For the text-containing cell, return its midpoint in [X, Y] coordinate format. 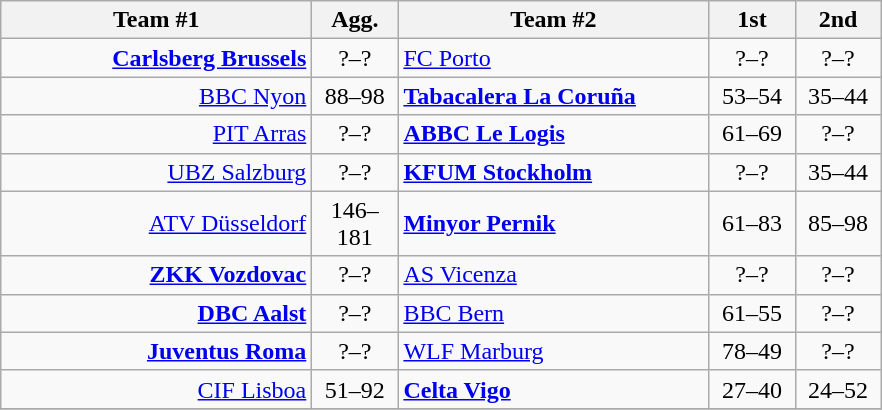
Juventus Roma [156, 351]
Agg. [355, 20]
78–49 [752, 351]
Celta Vigo [554, 389]
FC Porto [554, 58]
53–54 [752, 96]
ABBC Le Logis [554, 134]
BBC Bern [554, 313]
Tabacalera La Coruña [554, 96]
PIT Arras [156, 134]
24–52 [838, 389]
61–69 [752, 134]
KFUM Stockholm [554, 172]
ZKK Vozdovac [156, 275]
BBC Nyon [156, 96]
51–92 [355, 389]
Minyor Pernik [554, 224]
CIF Lisboa [156, 389]
Team #1 [156, 20]
61–83 [752, 224]
1st [752, 20]
ATV Düsseldorf [156, 224]
85–98 [838, 224]
27–40 [752, 389]
AS Vicenza [554, 275]
UBZ Salzburg [156, 172]
2nd [838, 20]
Carlsberg Brussels [156, 58]
DBC Aalst [156, 313]
88–98 [355, 96]
61–55 [752, 313]
WLF Marburg [554, 351]
Team #2 [554, 20]
146–181 [355, 224]
